For the text-containing cell, return its midpoint in [X, Y] coordinate format. 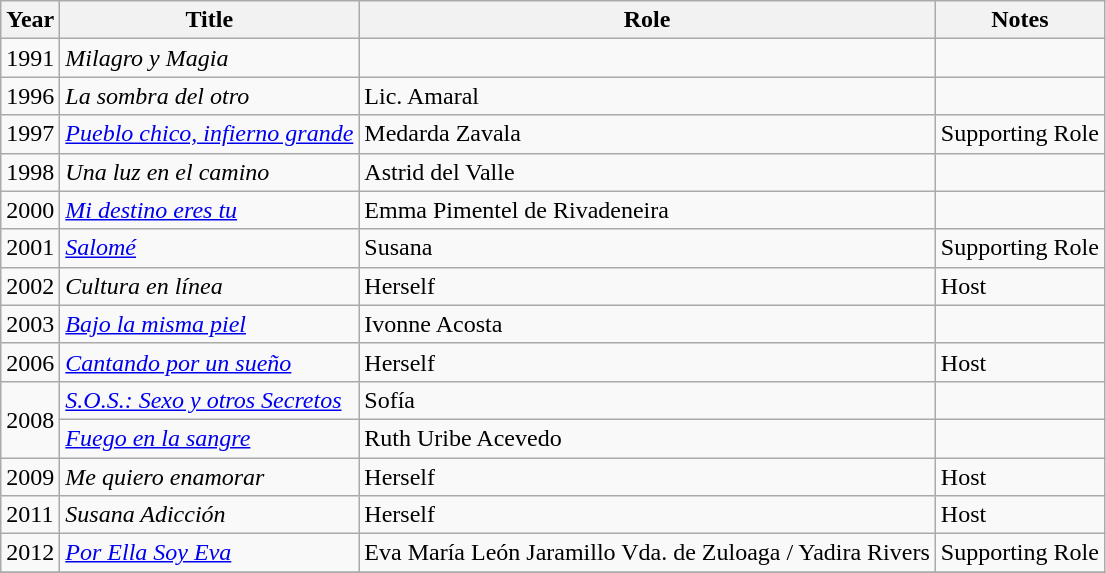
Eva María León Jaramillo Vda. de Zuloaga / Yadira Rivers [647, 553]
2000 [30, 210]
Susana [647, 248]
2011 [30, 515]
1996 [30, 96]
Year [30, 20]
Mi destino eres tu [210, 210]
Role [647, 20]
Lic. Amaral [647, 96]
Ivonne Acosta [647, 324]
Fuego en la sangre [210, 438]
2009 [30, 477]
Ruth Uribe Acevedo [647, 438]
Emma Pimentel de Rivadeneira [647, 210]
Notes [1020, 20]
Susana Adicción [210, 515]
Cultura en línea [210, 286]
Astrid del Valle [647, 172]
Bajo la misma piel [210, 324]
1991 [30, 58]
Milagro y Magia [210, 58]
Sofía [647, 400]
La sombra del otro [210, 96]
2012 [30, 553]
2002 [30, 286]
Me quiero enamorar [210, 477]
Title [210, 20]
1998 [30, 172]
Por Ella Soy Eva [210, 553]
2003 [30, 324]
1997 [30, 134]
2006 [30, 362]
Medarda Zavala [647, 134]
2001 [30, 248]
Una luz en el camino [210, 172]
S.O.S.: Sexo y otros Secretos [210, 400]
Pueblo chico, infierno grande [210, 134]
2008 [30, 419]
Cantando por un sueño [210, 362]
Salomé [210, 248]
